Provide the [X, Y] coordinate of the cell's center where the given text is located.  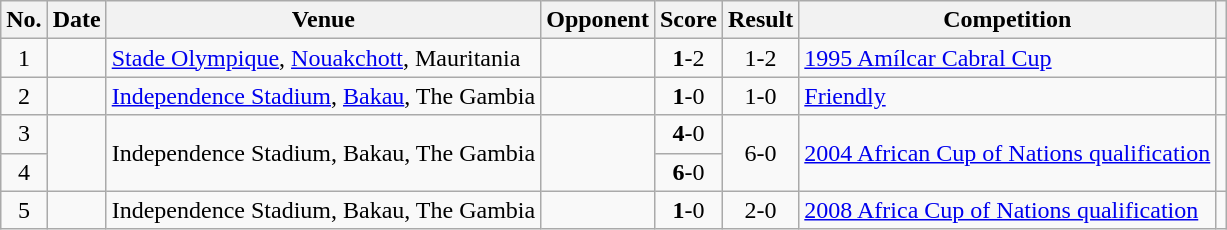
Venue [323, 20]
1 [24, 58]
No. [24, 20]
Competition [1008, 20]
1995 Amílcar Cabral Cup [1008, 58]
Opponent [598, 20]
4 [24, 172]
2 [24, 96]
Score [688, 20]
5 [24, 210]
Date [76, 20]
2008 Africa Cup of Nations qualification [1008, 210]
Friendly [1008, 96]
2-0 [760, 210]
4-0 [688, 134]
2004 African Cup of Nations qualification [1008, 153]
Stade Olympique, Nouakchott, Mauritania [323, 58]
3 [24, 134]
Result [760, 20]
